Detect which cell encompasses the target text, then output its (X, Y) center coordinate. 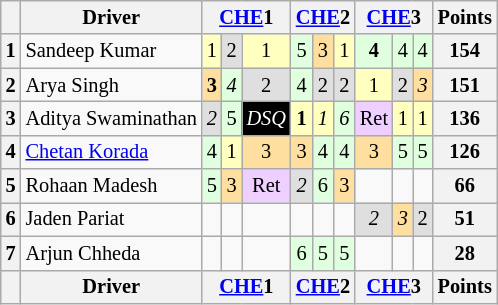
Arjun Chheda (112, 253)
51 (465, 219)
DSQ (266, 118)
Arya Singh (112, 85)
Jaden Pariat (112, 219)
66 (465, 186)
Chetan Korada (112, 152)
151 (465, 85)
Sandeep Kumar (112, 51)
7 (11, 253)
126 (465, 152)
136 (465, 118)
154 (465, 51)
28 (465, 253)
Rohaan Madesh (112, 186)
Aditya Swaminathan (112, 118)
